Return the (x, y) coordinate for the center point of the cell that contains the specified text.  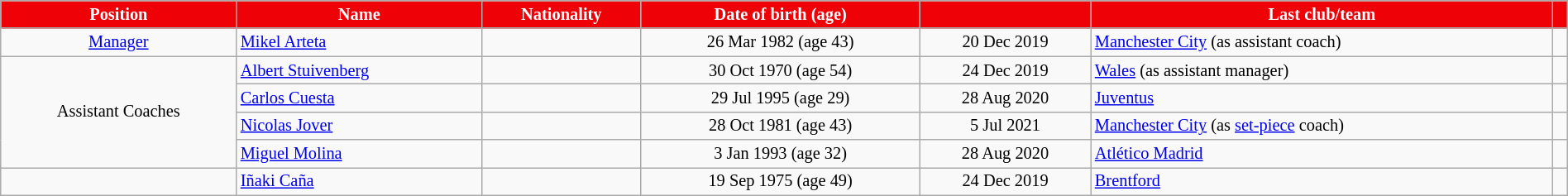
Albert Stuivenberg (359, 70)
Nicolas Jover (359, 126)
26 Mar 1982 (age 43) (781, 42)
29 Jul 1995 (age 29) (781, 98)
3 Jan 1993 (age 32) (781, 154)
Assistant Coaches (119, 112)
30 Oct 1970 (age 54) (781, 70)
Nationality (562, 14)
Atlético Madrid (1322, 154)
28 Oct 1981 (age 43) (781, 126)
Iñaki Caña (359, 181)
5 Jul 2021 (1006, 126)
Last club/team (1322, 14)
19 Sep 1975 (age 49) (781, 181)
Position (119, 14)
Manager (119, 42)
Miguel Molina (359, 154)
20 Dec 2019 (1006, 42)
Juventus (1322, 98)
Manchester City (as set-piece coach) (1322, 126)
Manchester City (as assistant coach) (1322, 42)
Wales (as assistant manager) (1322, 70)
Carlos Cuesta (359, 98)
Date of birth (age) (781, 14)
Name (359, 14)
Brentford (1322, 181)
Mikel Arteta (359, 42)
